Detect which cell encompasses the target text, then output its (x, y) center coordinate. 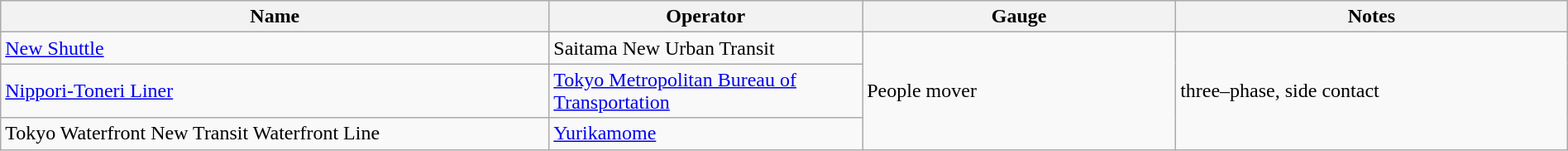
Tokyo Metropolitan Bureau of Transportation (706, 91)
Saitama New Urban Transit (706, 48)
Yurikamome (706, 134)
three–phase, side contact (1372, 91)
Notes (1372, 17)
Gauge (1019, 17)
Name (275, 17)
New Shuttle (275, 48)
Nippori-Toneri Liner (275, 91)
People mover (1019, 91)
Operator (706, 17)
Tokyo Waterfront New Transit Waterfront Line (275, 134)
